For the text-containing cell, return its midpoint in [x, y] coordinate format. 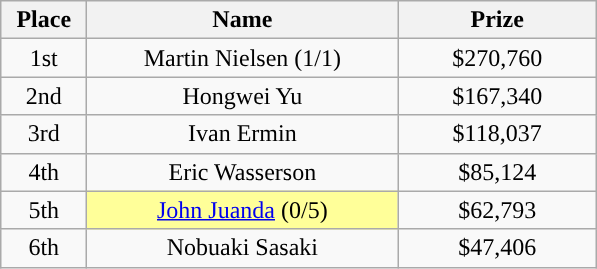
$167,340 [498, 96]
$118,037 [498, 134]
4th [44, 172]
Prize [498, 20]
$47,406 [498, 248]
$62,793 [498, 210]
$270,760 [498, 58]
6th [44, 248]
Martin Nielsen (1/1) [242, 58]
2nd [44, 96]
Eric Wasserson [242, 172]
Nobuaki Sasaki [242, 248]
Hongwei Yu [242, 96]
Ivan Ermin [242, 134]
$85,124 [498, 172]
1st [44, 58]
5th [44, 210]
John Juanda (0/5) [242, 210]
Place [44, 20]
3rd [44, 134]
Name [242, 20]
